Return the [x, y] coordinate for the center point of the cell that contains the specified text.  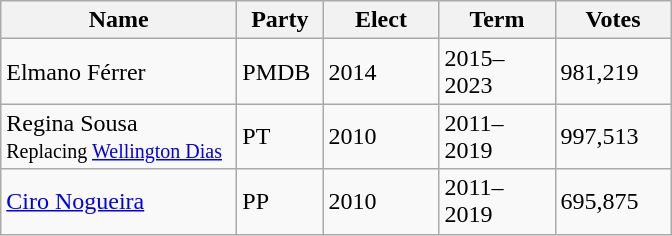
PP [280, 202]
PMDB [280, 72]
Term [497, 20]
Votes [613, 20]
Ciro Nogueira [119, 202]
2014 [381, 72]
981,219 [613, 72]
Elmano Férrer [119, 72]
695,875 [613, 202]
2015–2023 [497, 72]
Name [119, 20]
Regina SousaReplacing Wellington Dias [119, 136]
Elect [381, 20]
PT [280, 136]
Party [280, 20]
997,513 [613, 136]
